From the cell containing the given text, extract its center point as (X, Y) coordinate. 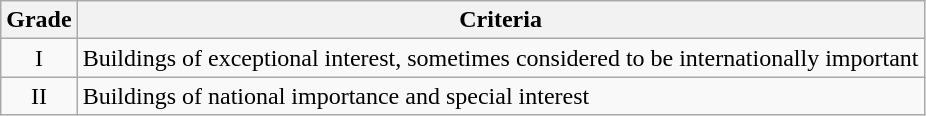
Grade (39, 20)
Buildings of exceptional interest, sometimes considered to be internationally important (500, 58)
Buildings of national importance and special interest (500, 96)
II (39, 96)
Criteria (500, 20)
I (39, 58)
